For the text-containing cell, return its midpoint in (X, Y) coordinate format. 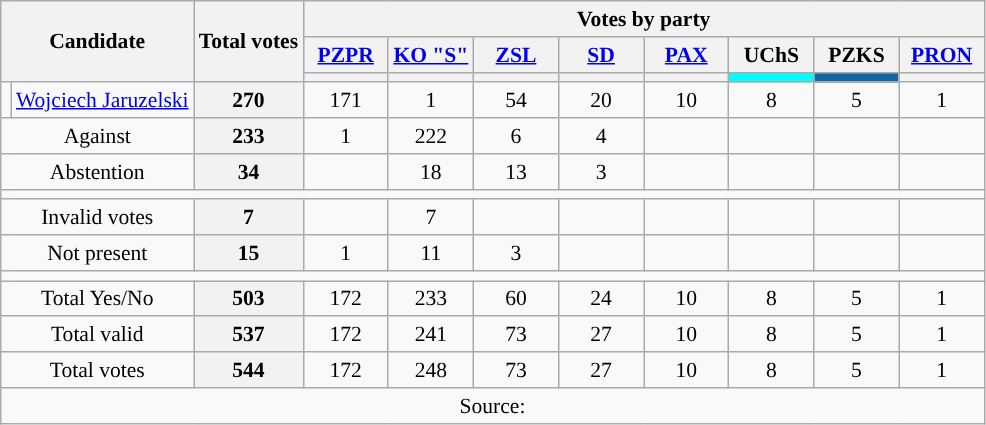
Votes by party (644, 19)
Total valid (98, 335)
34 (248, 172)
54 (516, 101)
13 (516, 172)
PAX (686, 55)
503 (248, 299)
270 (248, 101)
Invalid votes (98, 218)
KO "S" (430, 55)
60 (516, 299)
Against (98, 136)
ZSL (516, 55)
Not present (98, 253)
20 (602, 101)
15 (248, 253)
UChS (772, 55)
PZKS (856, 55)
241 (430, 335)
PRON (942, 55)
PZPR (346, 55)
248 (430, 370)
Candidate (98, 42)
Wojciech Jaruzelski (102, 101)
18 (430, 172)
SD (602, 55)
24 (602, 299)
222 (430, 136)
Source: (492, 406)
Abstention (98, 172)
544 (248, 370)
171 (346, 101)
4 (602, 136)
Total Yes/No (98, 299)
11 (430, 253)
6 (516, 136)
537 (248, 335)
